Return the (x, y) coordinate for the center point of the cell that contains the specified text.  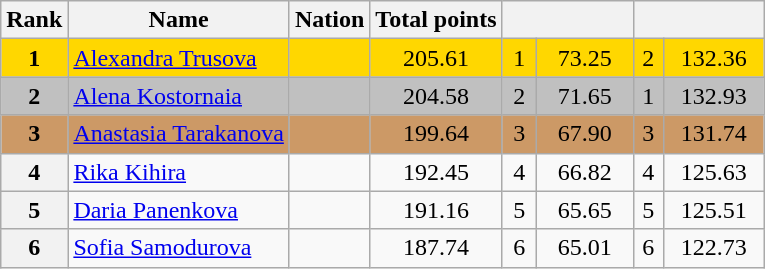
187.74 (436, 248)
Sofia Samodurova (179, 248)
132.93 (714, 96)
Alexandra Trusova (179, 58)
192.45 (436, 172)
Daria Panenkova (179, 210)
205.61 (436, 58)
Nation (329, 20)
204.58 (436, 96)
132.36 (714, 58)
125.51 (714, 210)
71.65 (584, 96)
191.16 (436, 210)
199.64 (436, 134)
67.90 (584, 134)
Name (179, 20)
73.25 (584, 58)
Rika Kihira (179, 172)
66.82 (584, 172)
Anastasia Tarakanova (179, 134)
Rank (34, 20)
Total points (436, 20)
125.63 (714, 172)
65.65 (584, 210)
65.01 (584, 248)
122.73 (714, 248)
Alena Kostornaia (179, 96)
131.74 (714, 134)
